For the text-containing cell, return its midpoint in (X, Y) coordinate format. 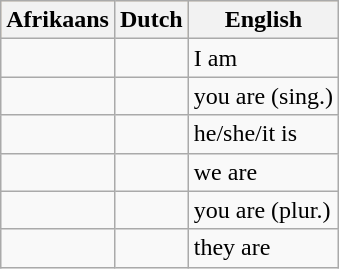
you are (plur.) (263, 210)
we are (263, 172)
you are (sing.) (263, 96)
he/she/it is (263, 134)
English (263, 20)
they are (263, 248)
Afrikaans (58, 20)
Dutch (151, 20)
I am (263, 58)
